Find where the given text appears and provide that cell's center as (X, Y) coordinate. 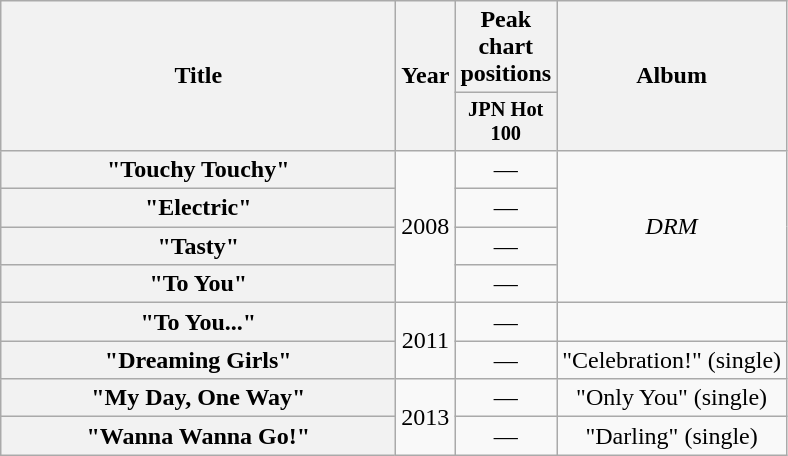
"My Day, One Way" (198, 398)
2008 (426, 226)
JPN Hot 100 (506, 122)
2011 (426, 341)
"Electric" (198, 208)
"To You..." (198, 322)
Title (198, 76)
"Dreaming Girls" (198, 360)
"Only You" (single) (672, 398)
Album (672, 76)
"Darling" (single) (672, 436)
"Wanna Wanna Go!" (198, 436)
"Celebration!" (single) (672, 360)
Year (426, 76)
"Tasty" (198, 246)
Peak chart positions (506, 47)
"Touchy Touchy" (198, 169)
"To You" (198, 284)
DRM (672, 226)
2013 (426, 417)
